Determine the (x, y) coordinate at the center of the cell enclosing the given text.  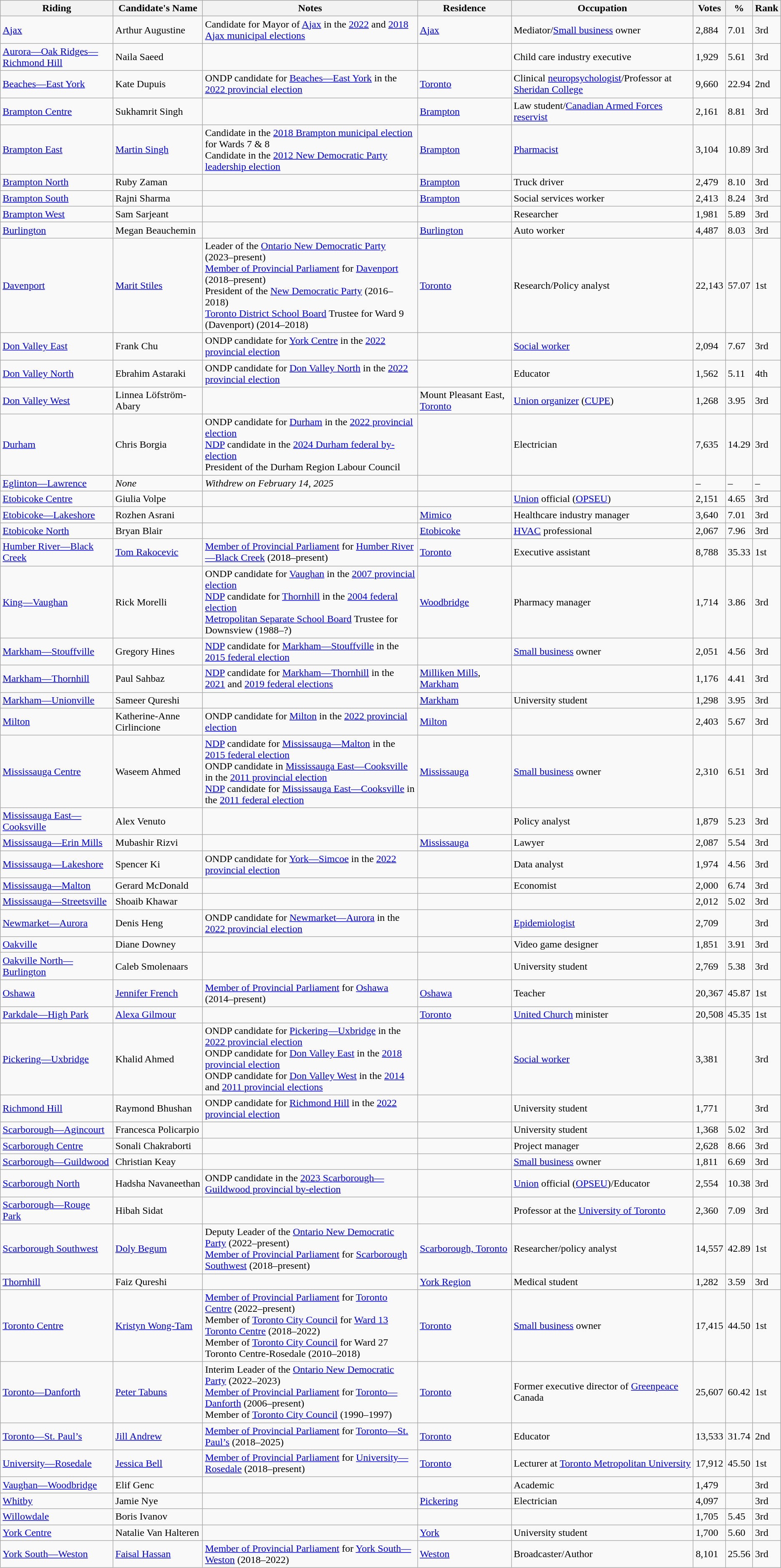
Khalid Ahmed (158, 1059)
Markham—Stouffville (57, 652)
Law student/Canadian Armed Forces reservist (602, 111)
Toronto—St. Paul’s (57, 1436)
York Centre (57, 1533)
5.60 (739, 1533)
Don Valley West (57, 401)
Mississauga—Malton (57, 886)
Member of Provincial Parliament for University—Rosedale (2018–present) (310, 1464)
Don Valley East (57, 346)
Mubashir Rizvi (158, 842)
5.54 (739, 842)
Hadsha Navaneethan (158, 1183)
King—Vaughan (57, 602)
Mississauga East—Cooksville (57, 821)
Scarborough—Rouge Park (57, 1210)
Waseem Ahmed (158, 771)
Broadcaster/Author (602, 1554)
Jill Andrew (158, 1436)
Mississauga—Lakeshore (57, 864)
Project manager (602, 1146)
1,176 (709, 678)
Union official (OPSEU)/Educator (602, 1183)
9,660 (709, 84)
Woodbridge (465, 602)
Brampton East (57, 149)
Natalie Van Halteren (158, 1533)
Gerard McDonald (158, 886)
5.61 (739, 57)
3.86 (739, 602)
22,143 (709, 285)
8,788 (709, 552)
13,533 (709, 1436)
NDP candidate for Markham—Thornhill in the 2021 and 2019 federal elections (310, 678)
Alexa Gilmour (158, 1015)
Auto worker (602, 230)
Christian Keay (158, 1162)
Union official (OPSEU) (602, 499)
1,282 (709, 1281)
3,104 (709, 149)
Pickering—Uxbridge (57, 1059)
Votes (709, 8)
United Church minister (602, 1015)
7.67 (739, 346)
2,067 (709, 531)
ONDP candidate for Beaches—East York in the 2022 provincial election (310, 84)
Aurora—Oak Ridges—Richmond Hill (57, 57)
6.74 (739, 886)
2,479 (709, 182)
Scarborough Southwest (57, 1248)
42.89 (739, 1248)
Faiz Qureshi (158, 1281)
Doly Begum (158, 1248)
Weston (465, 1554)
Raymond Bhushan (158, 1108)
Whitby (57, 1501)
2,628 (709, 1146)
Rick Morelli (158, 602)
Eglinton—Lawrence (57, 483)
Rajni Sharma (158, 198)
2,554 (709, 1183)
York Region (465, 1281)
Candidate for Mayor of Ajax in the 2022 and 2018 Ajax municipal elections (310, 30)
NDP candidate for Markham—Stouffville in the 2015 federal election (310, 652)
University—Rosedale (57, 1464)
Mississauga Centre (57, 771)
5.67 (739, 722)
Sukhamrit Singh (158, 111)
Shoaib Khawar (158, 902)
Spencer Ki (158, 864)
60.42 (739, 1392)
7.96 (739, 531)
3.59 (739, 1281)
ONDP candidate for York—Simcoe in the 2022 provincial election (310, 864)
ONDP candidate for Milton in the 2022 provincial election (310, 722)
Former executive director of Greenpeace Canada (602, 1392)
Chris Borgia (158, 445)
45.87 (739, 993)
HVAC professional (602, 531)
Notes (310, 8)
Scarborough—Guildwood (57, 1162)
Richmond Hill (57, 1108)
Member of Provincial Parliament for Humber River—Black Creek (2018–present) (310, 552)
5.89 (739, 214)
Etobicoke—Lakeshore (57, 515)
Scarborough, Toronto (465, 1248)
7.09 (739, 1210)
2,403 (709, 722)
14,557 (709, 1248)
17,912 (709, 1464)
Riding (57, 8)
2,310 (709, 771)
7,635 (709, 445)
Mississauga—Streetsville (57, 902)
Durham (57, 445)
20,508 (709, 1015)
Diane Downey (158, 945)
Academic (602, 1485)
Rank (767, 8)
1,268 (709, 401)
Tom Rakocevic (158, 552)
Giulia Volpe (158, 499)
Katherine-Anne Cirlincione (158, 722)
ONDP candidate for Newmarket—Aurora in the 2022 provincial election (310, 923)
1,714 (709, 602)
Denis Heng (158, 923)
Teacher (602, 993)
2,087 (709, 842)
Union organizer (CUPE) (602, 401)
1,368 (709, 1130)
Newmarket—Aurora (57, 923)
ONDP candidate for Don Valley North in the 2022 provincial election (310, 373)
44.50 (739, 1326)
4.65 (739, 499)
2,709 (709, 923)
Megan Beauchemin (158, 230)
3,381 (709, 1059)
25,607 (709, 1392)
1,562 (709, 373)
Markham—Thornhill (57, 678)
8.81 (739, 111)
Elif Genc (158, 1485)
45.35 (739, 1015)
Brampton West (57, 214)
8.66 (739, 1146)
Candidate's Name (158, 8)
Jamie Nye (158, 1501)
Parkdale—High Park (57, 1015)
1,851 (709, 945)
Occupation (602, 8)
Child care industry executive (602, 57)
Thornhill (57, 1281)
10.38 (739, 1183)
Research/Policy analyst (602, 285)
2,884 (709, 30)
Mount Pleasant East, Toronto (465, 401)
Sameer Qureshi (158, 700)
Milliken Mills, Markham (465, 678)
Professor at the University of Toronto (602, 1210)
8.24 (739, 198)
Ebrahim Astaraki (158, 373)
1,981 (709, 214)
Willowdale (57, 1517)
Martin Singh (158, 149)
Etobicoke Centre (57, 499)
Markham (465, 700)
2,000 (709, 886)
Member of Provincial Parliament for Oshawa (2014–present) (310, 993)
Scarborough—Agincourt (57, 1130)
ONDP candidate for York Centre in the 2022 provincial election (310, 346)
Economist (602, 886)
1,700 (709, 1533)
Withdrew on February 14, 2025 (310, 483)
Faisal Hassan (158, 1554)
2,151 (709, 499)
4th (767, 373)
3,640 (709, 515)
2,051 (709, 652)
Sonali Chakraborti (158, 1146)
10.89 (739, 149)
Davenport (57, 285)
Bryan Blair (158, 531)
5.11 (739, 373)
Scarborough North (57, 1183)
4,097 (709, 1501)
35.33 (739, 552)
Alex Venuto (158, 821)
Francesca Policarpio (158, 1130)
5.45 (739, 1517)
Pharmacist (602, 149)
22.94 (739, 84)
2,413 (709, 198)
Candidate in the 2018 Brampton municipal election for Wards 7 & 8 Candidate in the 2012 New Democratic Party leadership election (310, 149)
1,479 (709, 1485)
Jessica Bell (158, 1464)
1,929 (709, 57)
Member of Provincial Parliament for Toronto—St. Paul’s (2018–2025) (310, 1436)
Healthcare industry manager (602, 515)
Brampton Centre (57, 111)
57.07 (739, 285)
2,012 (709, 902)
Naila Saeed (158, 57)
Kristyn Wong-Tam (158, 1326)
None (158, 483)
5.38 (739, 966)
Frank Chu (158, 346)
Gregory Hines (158, 652)
% (739, 8)
25.56 (739, 1554)
Mediator/Small business owner (602, 30)
Executive assistant (602, 552)
4,487 (709, 230)
Scarborough Centre (57, 1146)
Toronto—Danforth (57, 1392)
8,101 (709, 1554)
Researcher/policy analyst (602, 1248)
York (465, 1533)
6.69 (739, 1162)
Clinical neuropsychologist/Professor at Sheridan College (602, 84)
Kate Dupuis (158, 84)
Video game designer (602, 945)
Brampton South (57, 198)
Oakville (57, 945)
8.10 (739, 182)
Epidemiologist (602, 923)
Marit Stiles (158, 285)
Policy analyst (602, 821)
1,298 (709, 700)
Linnea Löfström-Abary (158, 401)
Pickering (465, 1501)
Data analyst (602, 864)
York South—Weston (57, 1554)
ONDP candidate in the 2023 Scarborough—Guildwood provincial by-election (310, 1183)
Jennifer French (158, 993)
8.03 (739, 230)
6.51 (739, 771)
31.74 (739, 1436)
Humber River—Black Creek (57, 552)
Hibah Sidat (158, 1210)
Lecturer at Toronto Metropolitan University (602, 1464)
Beaches—East York (57, 84)
2,161 (709, 111)
2,094 (709, 346)
Ruby Zaman (158, 182)
Rozhen Asrani (158, 515)
1,974 (709, 864)
Sam Sarjeant (158, 214)
2,769 (709, 966)
Don Valley North (57, 373)
1,879 (709, 821)
Toronto Centre (57, 1326)
1,771 (709, 1108)
Mississauga—Erin Mills (57, 842)
Etobicoke North (57, 531)
Social services worker (602, 198)
Member of Provincial Parliament for York South—Weston (2018–2022) (310, 1554)
45.50 (739, 1464)
2,360 (709, 1210)
Oakville North—Burlington (57, 966)
Vaughan—Woodbridge (57, 1485)
Pharmacy manager (602, 602)
1,811 (709, 1162)
5.23 (739, 821)
14.29 (739, 445)
Boris Ivanov (158, 1517)
Lawyer (602, 842)
Researcher (602, 214)
Truck driver (602, 182)
Medical student (602, 1281)
Deputy Leader of the Ontario New Democratic Party (2022–present) Member of Provincial Parliament for Scarborough Southwest (2018–present) (310, 1248)
Arthur Augustine (158, 30)
1,705 (709, 1517)
Paul Sahbaz (158, 678)
Peter Tabuns (158, 1392)
Etobicoke (465, 531)
Caleb Smolenaars (158, 966)
3.91 (739, 945)
20,367 (709, 993)
4.41 (739, 678)
Residence (465, 8)
ONDP candidate for Richmond Hill in the 2022 provincial election (310, 1108)
Mimico (465, 515)
Brampton North (57, 182)
Markham—Unionville (57, 700)
17,415 (709, 1326)
